Capture the cell that displays the provided text and extract its [X, Y] central coordinate. 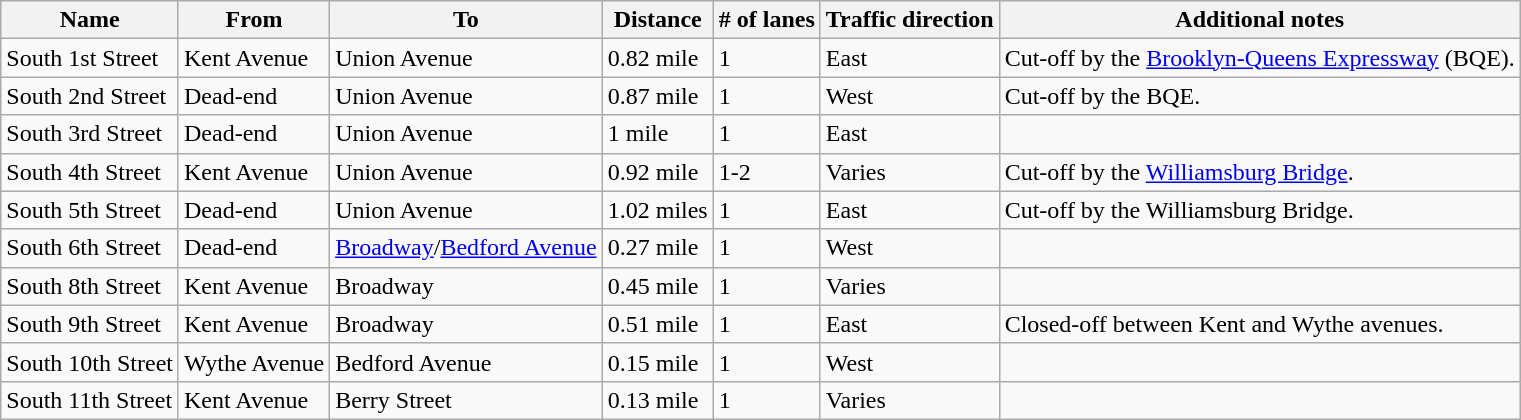
Berry Street [466, 400]
0.15 mile [658, 362]
South 9th Street [90, 324]
South 11th Street [90, 400]
South 5th Street [90, 210]
To [466, 20]
Name [90, 20]
Closed-off between Kent and Wythe avenues. [1260, 324]
0.13 mile [658, 400]
South 10th Street [90, 362]
South 8th Street [90, 286]
1-2 [766, 172]
0.51 mile [658, 324]
Traffic direction [910, 20]
0.92 mile [658, 172]
Bedford Avenue [466, 362]
South 6th Street [90, 248]
Additional notes [1260, 20]
Broadway/Bedford Avenue [466, 248]
South 4th Street [90, 172]
0.27 mile [658, 248]
Cut-off by the BQE. [1260, 96]
0.87 mile [658, 96]
Wythe Avenue [254, 362]
Distance [658, 20]
1.02 miles [658, 210]
1 mile [658, 134]
# of lanes [766, 20]
South 1st Street [90, 58]
From [254, 20]
South 3rd Street [90, 134]
South 2nd Street [90, 96]
Cut-off by the Brooklyn-Queens Expressway (BQE). [1260, 58]
0.82 mile [658, 58]
0.45 mile [658, 286]
